Identify which cell holds the provided text, then report its [x, y] central coordinate. 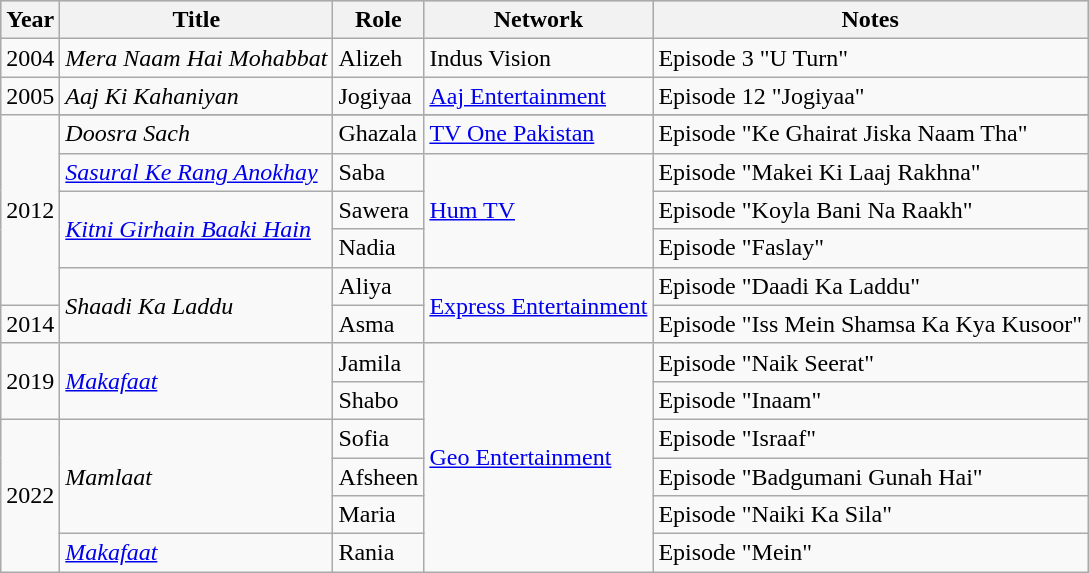
Sofia [378, 438]
Year [30, 20]
Sawera [378, 210]
Saba [378, 172]
Notes [870, 20]
Doosra Sach [196, 134]
Aaj Ki Kahaniyan [196, 96]
Network [538, 20]
Ghazala [378, 134]
2004 [30, 58]
Jamila [378, 362]
Mamlaat [196, 476]
Hum TV [538, 210]
Episode 12 "Jogiyaa" [870, 96]
Episode "Naiki Ka Sila" [870, 515]
2022 [30, 495]
Sasural Ke Rang Anokhay [196, 172]
2005 [30, 96]
Nadia [378, 248]
Afsheen [378, 477]
Alizeh [378, 58]
Episode "Israaf" [870, 438]
Episode "Makei Ki Laaj Rakhna" [870, 172]
Aaj Entertainment [538, 96]
Kitni Girhain Baaki Hain [196, 229]
Episode "Badgumani Gunah Hai" [870, 477]
Aliya [378, 286]
Asma [378, 324]
Geo Entertainment [538, 457]
Episode 3 "U Turn" [870, 58]
2014 [30, 324]
Episode "Mein" [870, 553]
Title [196, 20]
Maria [378, 515]
Episode "Daadi Ka Laddu" [870, 286]
Episode "Koyla Bani Na Raakh" [870, 210]
2019 [30, 381]
Rania [378, 553]
TV One Pakistan [538, 134]
Shaadi Ka Laddu [196, 305]
Episode "Iss Mein Shamsa Ka Kya Kusoor" [870, 324]
Episode "Naik Seerat" [870, 362]
Episode "Ke Ghairat Jiska Naam Tha" [870, 134]
Episode "Inaam" [870, 400]
Mera Naam Hai Mohabbat [196, 58]
Express Entertainment [538, 305]
Shabo [378, 400]
Episode "Faslay" [870, 248]
Indus Vision [538, 58]
Role [378, 20]
2012 [30, 210]
Jogiyaa [378, 96]
